Output the [X, Y] coordinate of the center of the cell containing the given text.  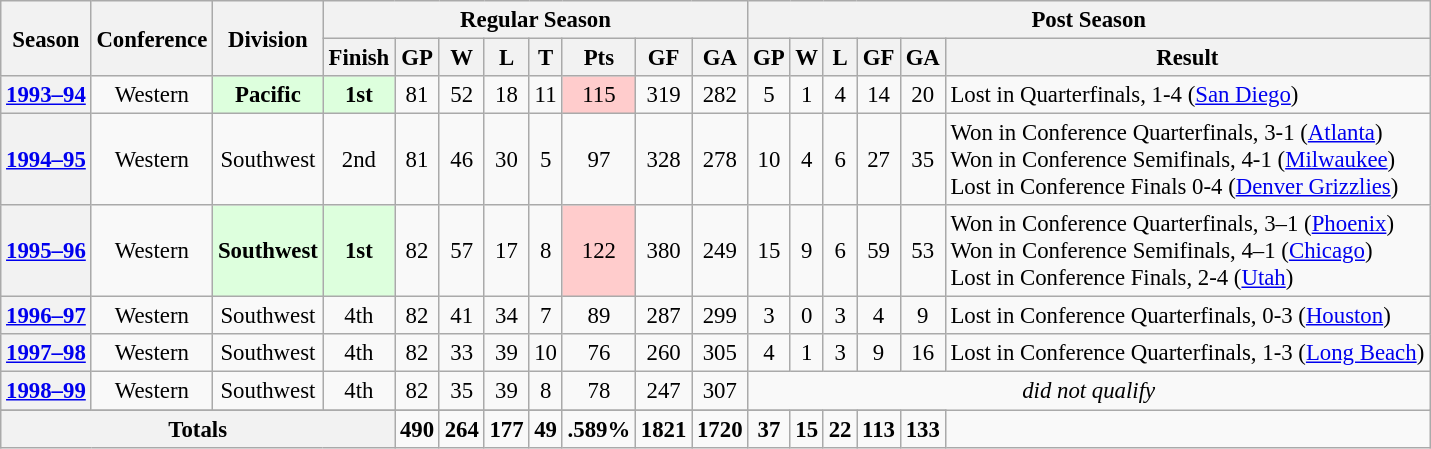
37 [769, 429]
1821 [664, 429]
1997–98 [46, 353]
30 [506, 160]
1994–95 [46, 160]
113 [879, 429]
17 [506, 251]
Lost in Quarterfinals, 1-4 (San Diego) [1187, 95]
Finish [358, 58]
14 [879, 95]
57 [462, 251]
11 [546, 95]
20 [922, 95]
328 [664, 160]
307 [720, 391]
22 [840, 429]
33 [462, 353]
282 [720, 95]
Totals [198, 429]
Won in Conference Quarterfinals, 3–1 (Phoenix)Won in Conference Semifinals, 4–1 (Chicago)Lost in Conference Finals, 2-4 (Utah) [1187, 251]
Season [46, 38]
76 [598, 353]
Pacific [268, 95]
1993–94 [46, 95]
177 [506, 429]
Won in Conference Quarterfinals, 3-1 (Atlanta) Won in Conference Semifinals, 4-1 (Milwaukee) Lost in Conference Finals 0-4 (Denver Grizzlies) [1187, 160]
16 [922, 353]
Lost in Conference Quarterfinals, 1-3 (Long Beach) [1187, 353]
249 [720, 251]
260 [664, 353]
34 [506, 316]
89 [598, 316]
490 [418, 429]
1996–97 [46, 316]
2nd [358, 160]
Post Season [1089, 20]
7 [546, 316]
53 [922, 251]
Result [1187, 58]
380 [664, 251]
Division [268, 38]
1720 [720, 429]
287 [664, 316]
115 [598, 95]
27 [879, 160]
Lost in Conference Quarterfinals, 0-3 (Houston) [1187, 316]
52 [462, 95]
Conference [152, 38]
278 [720, 160]
133 [922, 429]
59 [879, 251]
Regular Season [536, 20]
122 [598, 251]
46 [462, 160]
18 [506, 95]
319 [664, 95]
T [546, 58]
Pts [598, 58]
1995–96 [46, 251]
0 [806, 316]
1998–99 [46, 391]
305 [720, 353]
49 [546, 429]
97 [598, 160]
41 [462, 316]
.589% [598, 429]
299 [720, 316]
did not qualify [1089, 391]
247 [664, 391]
264 [462, 429]
78 [598, 391]
